For the text-containing cell, return its midpoint in (X, Y) coordinate format. 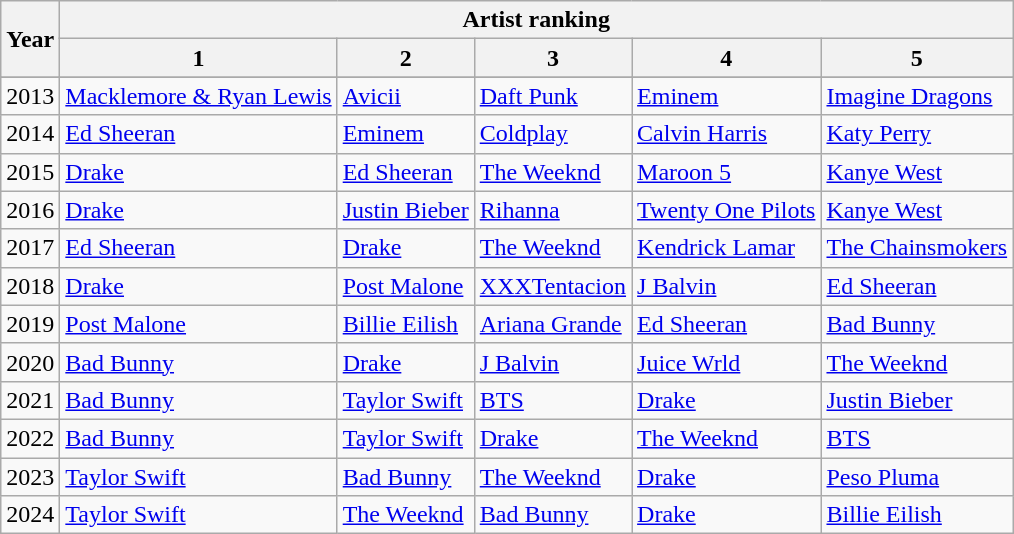
Maroon 5 (726, 172)
2022 (30, 438)
Artist ranking (536, 20)
2018 (30, 286)
2015 (30, 172)
Kendrick Lamar (726, 248)
2019 (30, 324)
Katy Perry (917, 134)
The Chainsmokers (917, 248)
Coldplay (552, 134)
2023 (30, 477)
3 (552, 58)
Rihanna (552, 210)
XXXTentacion (552, 286)
2 (406, 58)
Avicii (406, 96)
2017 (30, 248)
2024 (30, 515)
2016 (30, 210)
Twenty One Pilots (726, 210)
Peso Pluma (917, 477)
Daft Punk (552, 96)
Ariana Grande (552, 324)
2014 (30, 134)
Juice Wrld (726, 362)
1 (198, 58)
5 (917, 58)
Macklemore & Ryan Lewis (198, 96)
4 (726, 58)
Calvin Harris (726, 134)
2013 (30, 96)
2021 (30, 400)
2020 (30, 362)
Imagine Dragons (917, 96)
Year (30, 39)
